Detect which cell encompasses the target text, then output its (X, Y) center coordinate. 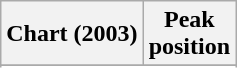
Chart (2003) (72, 34)
Peakposition (189, 34)
